Extract the [X, Y] coordinate from the center of the cell holding the provided text.  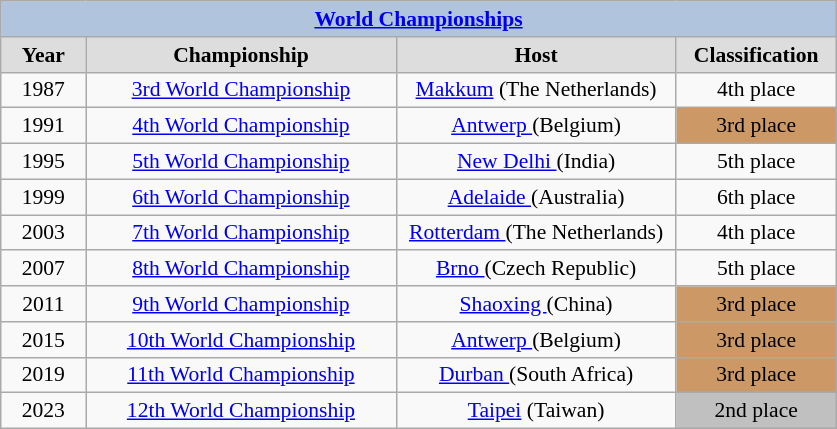
Rotterdam (The Netherlands) [536, 233]
8th World Championship [241, 269]
4th World Championship [241, 126]
1999 [44, 197]
2011 [44, 304]
2019 [44, 375]
New Delhi (India) [536, 162]
Year [44, 55]
Brno (Czech Republic) [536, 269]
2007 [44, 269]
1991 [44, 126]
2023 [44, 411]
Championship [241, 55]
9th World Championship [241, 304]
2015 [44, 340]
12th World Championship [241, 411]
Shaoxing (China) [536, 304]
Adelaide (Australia) [536, 197]
Makkum (The Netherlands) [536, 90]
World Championships [419, 19]
11th World Championship [241, 375]
5th World Championship [241, 162]
2nd place [756, 411]
6th World Championship [241, 197]
Taipei (Taiwan) [536, 411]
Durban (South Africa) [536, 375]
10th World Championship [241, 340]
1995 [44, 162]
3rd World Championship [241, 90]
7th World Championship [241, 233]
1987 [44, 90]
Classification [756, 55]
2003 [44, 233]
6th place [756, 197]
Host [536, 55]
